For the text-containing cell, return its midpoint in [x, y] coordinate format. 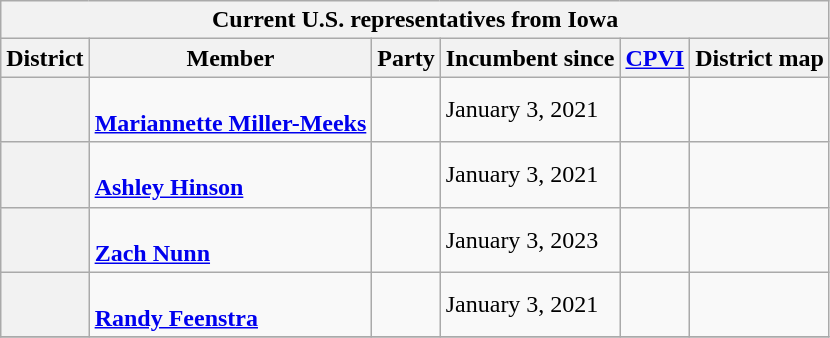
Randy Feenstra [230, 304]
Zach Nunn [230, 240]
District map [760, 58]
District [45, 58]
January 3, 2023 [530, 240]
Current U.S. representatives from Iowa [416, 20]
Member [230, 58]
Incumbent since [530, 58]
Mariannette Miller-Meeks [230, 110]
CPVI [655, 58]
Ashley Hinson [230, 174]
Party [406, 58]
